For the text-containing cell, return its midpoint in [x, y] coordinate format. 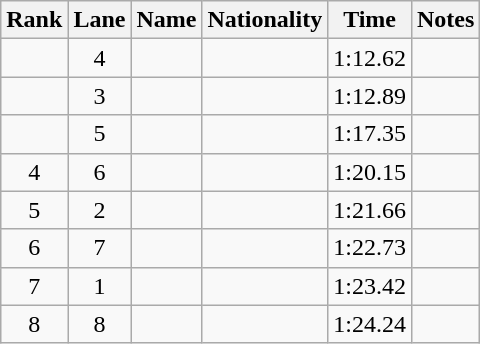
Lane [100, 20]
2 [100, 210]
Rank [34, 20]
1:12.62 [370, 58]
1:23.42 [370, 286]
Notes [445, 20]
3 [100, 96]
1:24.24 [370, 324]
Time [370, 20]
1:22.73 [370, 248]
1:17.35 [370, 134]
1:20.15 [370, 172]
1:12.89 [370, 96]
Nationality [265, 20]
Name [166, 20]
1:21.66 [370, 210]
1 [100, 286]
